Scan for the cell matching the given text and deliver its (X, Y) coordinate at center. 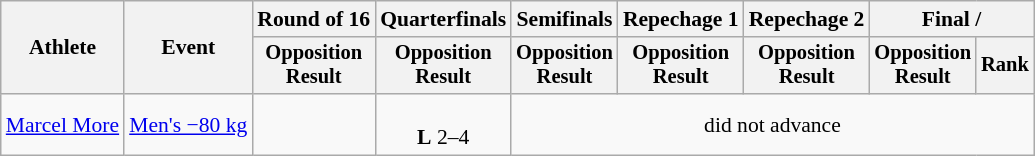
Event (188, 48)
Marcel More (62, 124)
Final / (951, 19)
Semifinals (564, 19)
L 2–4 (443, 124)
Round of 16 (314, 19)
Repechage 1 (681, 19)
Repechage 2 (807, 19)
Men's −80 kg (188, 124)
Athlete (62, 48)
did not advance (772, 124)
Rank (1005, 66)
Quarterfinals (443, 19)
